Locate the cell with the specified text and output its (x, y) center coordinate. 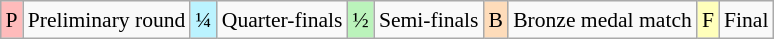
¼ (203, 20)
F (708, 20)
Bronze medal match (602, 20)
B (496, 20)
½ (361, 20)
Quarter-finals (282, 20)
Semi-finals (429, 20)
P (12, 20)
Final (746, 20)
Preliminary round (107, 20)
